Capture the cell that displays the provided text and extract its (X, Y) central coordinate. 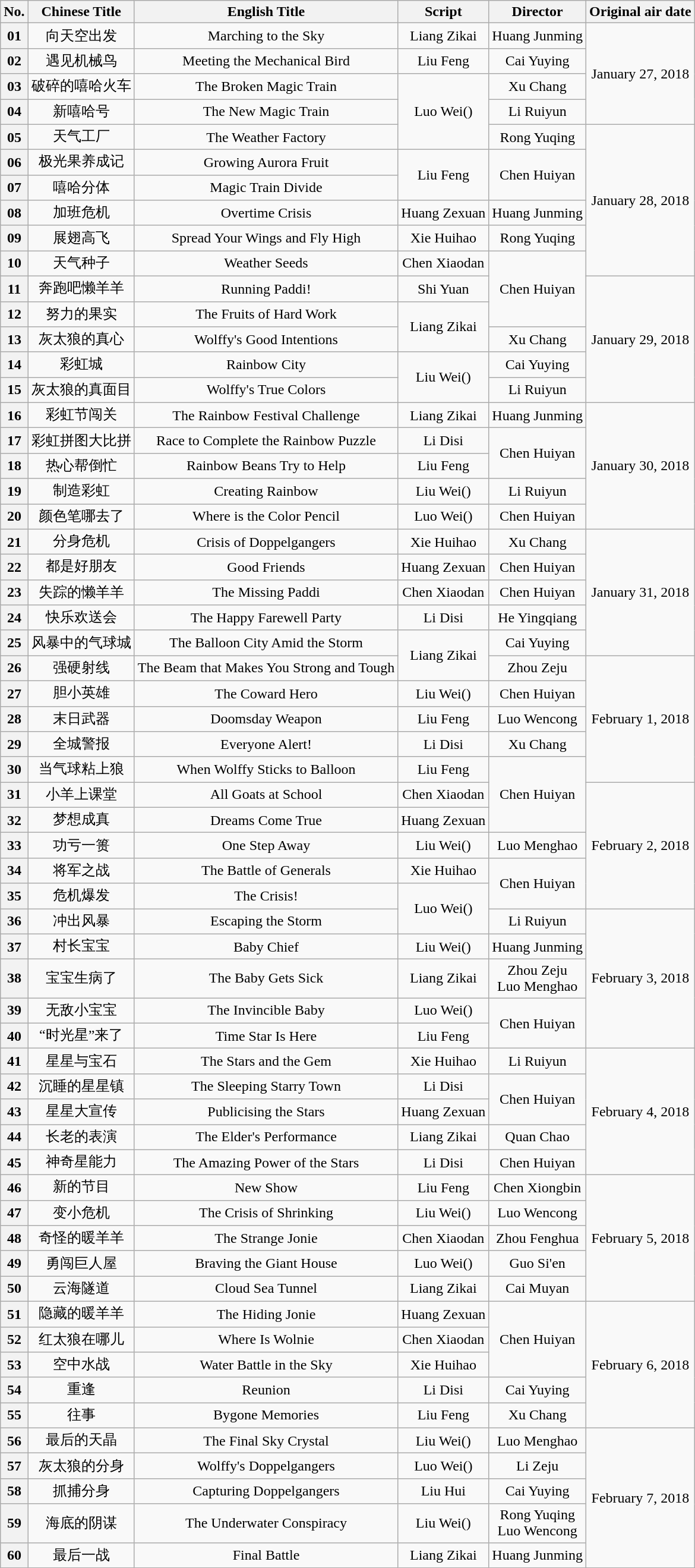
07 (14, 188)
努力的果实 (81, 314)
破碎的嘻哈火车 (81, 87)
Cai Muyan (538, 1289)
Rainbow Beans Try to Help (266, 466)
无敌小宝宝 (81, 1010)
Crisis of Doppelgangers (266, 542)
48 (14, 1239)
Marching to the Sky (266, 36)
隐藏的暖羊羊 (81, 1314)
46 (14, 1188)
The Happy Farewell Party (266, 618)
空中水战 (81, 1365)
The Crisis of Shrinking (266, 1213)
04 (14, 112)
最后的天晶 (81, 1441)
Meeting the Mechanical Bird (266, 61)
39 (14, 1010)
The Weather Factory (266, 137)
23 (14, 592)
Creating Rainbow (266, 491)
55 (14, 1416)
58 (14, 1491)
最后一战 (81, 1555)
47 (14, 1213)
危机爆发 (81, 896)
Weather Seeds (266, 264)
勇闯巨人屋 (81, 1264)
31 (14, 795)
The Sleeping Starry Town (266, 1087)
The Battle of Generals (266, 870)
22 (14, 567)
重逢 (81, 1390)
30 (14, 769)
灰太狼的真心 (81, 340)
星星大宣传 (81, 1112)
The Rainbow Festival Challenge (266, 415)
梦想成真 (81, 820)
Water Battle in the Sky (266, 1365)
小羊上课堂 (81, 795)
February 3, 2018 (640, 978)
Publicising the Stars (266, 1112)
都是好朋友 (81, 567)
沉睡的星星镇 (81, 1087)
01 (14, 36)
Rainbow City (266, 365)
加班危机 (81, 213)
The Strange Jonie (266, 1239)
Race to Complete the Rainbow Puzzle (266, 441)
彩虹城 (81, 365)
Everyone Alert! (266, 744)
海底的阴谋 (81, 1523)
The Crisis! (266, 896)
59 (14, 1523)
新嘻哈号 (81, 112)
嘻哈分体 (81, 188)
42 (14, 1087)
云海隧道 (81, 1289)
Quan Chao (538, 1138)
制造彩虹 (81, 491)
The Stars and the Gem (266, 1062)
16 (14, 415)
41 (14, 1062)
变小危机 (81, 1213)
09 (14, 238)
分身危机 (81, 542)
Liu Hui (443, 1491)
彩虹节闯关 (81, 415)
20 (14, 517)
40 (14, 1035)
17 (14, 441)
49 (14, 1264)
Baby Chief (266, 946)
37 (14, 946)
12 (14, 314)
Where is the Color Pencil (266, 517)
45 (14, 1163)
The Missing Paddi (266, 592)
奔跑吧懒羊羊 (81, 289)
往事 (81, 1416)
52 (14, 1340)
24 (14, 618)
Cloud Sea Tunnel (266, 1289)
极光果养成记 (81, 163)
颜色笔哪去了 (81, 517)
25 (14, 643)
Doomsday Weapon (266, 719)
January 29, 2018 (640, 339)
Escaping the Storm (266, 921)
26 (14, 668)
“时光星”来了 (81, 1035)
No. (14, 12)
风暴中的气球城 (81, 643)
末日武器 (81, 719)
红太狼在哪儿 (81, 1340)
February 1, 2018 (640, 719)
功亏一篑 (81, 845)
28 (14, 719)
The Hiding Jonie (266, 1314)
快乐欢送会 (81, 618)
天气种子 (81, 264)
Overtime Crisis (266, 213)
Chen Xiongbin (538, 1188)
Chinese Title (81, 12)
Original air date (640, 12)
Zhou Zeju (538, 668)
02 (14, 61)
New Show (266, 1188)
21 (14, 542)
38 (14, 978)
胆小英雄 (81, 693)
January 27, 2018 (640, 74)
36 (14, 921)
29 (14, 744)
Bygone Memories (266, 1416)
The Balloon City Amid the Storm (266, 643)
57 (14, 1466)
Growing Aurora Fruit (266, 163)
Rong YuqingLuo Wencong (538, 1523)
长老的表演 (81, 1138)
热心帮倒忙 (81, 466)
The Beam that Makes You Strong and Tough (266, 668)
Reunion (266, 1390)
January 31, 2018 (640, 592)
The Fruits of Hard Work (266, 314)
Good Friends (266, 567)
The Broken Magic Train (266, 87)
The Underwater Conspiracy (266, 1523)
When Wolffy Sticks to Balloon (266, 769)
展翅高飞 (81, 238)
English Title (266, 12)
星星与宝石 (81, 1062)
43 (14, 1112)
The Amazing Power of the Stars (266, 1163)
失踪的懒羊羊 (81, 592)
Capturing Doppelgangers (266, 1491)
当气球粘上狼 (81, 769)
冲出风暴 (81, 921)
Dreams Come True (266, 820)
13 (14, 340)
08 (14, 213)
The Baby Gets Sick (266, 978)
The Coward Hero (266, 693)
06 (14, 163)
44 (14, 1138)
February 2, 2018 (640, 845)
抓捕分身 (81, 1491)
60 (14, 1555)
Director (538, 12)
03 (14, 87)
33 (14, 845)
The New Magic Train (266, 112)
January 28, 2018 (640, 200)
Zhou Fenghua (538, 1239)
Final Battle (266, 1555)
全城警报 (81, 744)
32 (14, 820)
Wolffy's Good Intentions (266, 340)
18 (14, 466)
强硬射线 (81, 668)
19 (14, 491)
Braving the Giant House (266, 1264)
February 6, 2018 (640, 1365)
All Goats at School (266, 795)
Wolffy's Doppelgangers (266, 1466)
将军之战 (81, 870)
灰太狼的分身 (81, 1466)
February 5, 2018 (640, 1239)
Where Is Wolnie (266, 1340)
One Step Away (266, 845)
February 4, 2018 (640, 1112)
11 (14, 289)
神奇星能力 (81, 1163)
Zhou ZejuLuo Menghao (538, 978)
54 (14, 1390)
The Invincible Baby (266, 1010)
Shi Yuan (443, 289)
灰太狼的真面目 (81, 390)
The Final Sky Crystal (266, 1441)
奇怪的暖羊羊 (81, 1239)
56 (14, 1441)
天气工厂 (81, 137)
Spread Your Wings and Fly High (266, 238)
The Elder's Performance (266, 1138)
53 (14, 1365)
January 30, 2018 (640, 466)
宝宝生病了 (81, 978)
14 (14, 365)
February 7, 2018 (640, 1498)
27 (14, 693)
向天空出发 (81, 36)
05 (14, 137)
村长宝宝 (81, 946)
遇见机械鸟 (81, 61)
15 (14, 390)
51 (14, 1314)
Guo Si'en (538, 1264)
新的节目 (81, 1188)
10 (14, 264)
50 (14, 1289)
Time Star Is Here (266, 1035)
Running Paddi! (266, 289)
He Yingqiang (538, 618)
彩虹拼图大比拼 (81, 441)
Magic Train Divide (266, 188)
Wolffy's True Colors (266, 390)
34 (14, 870)
Script (443, 12)
35 (14, 896)
Li Zeju (538, 1466)
